Scan for the cell matching the given text and deliver its (X, Y) coordinate at center. 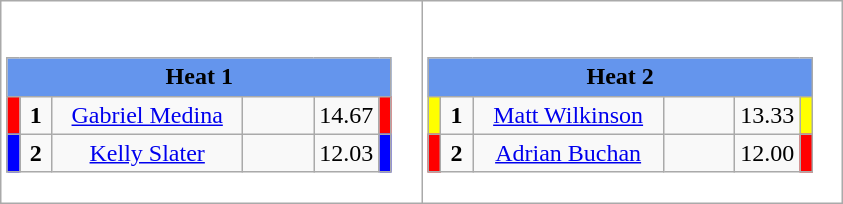
Adrian Buchan (568, 153)
12.00 (768, 153)
Kelly Slater (148, 153)
Heat 1 (199, 77)
Heat 2 (620, 77)
14.67 (346, 115)
Gabriel Medina (148, 115)
13.33 (768, 115)
12.03 (346, 153)
Matt Wilkinson (568, 115)
Heat 2 1 Matt Wilkinson 13.33 2 Adrian Buchan 12.00 (632, 102)
Heat 1 1 Gabriel Medina 14.67 2 Kelly Slater 12.03 (212, 102)
